Detect which cell encompasses the target text, then output its (X, Y) center coordinate. 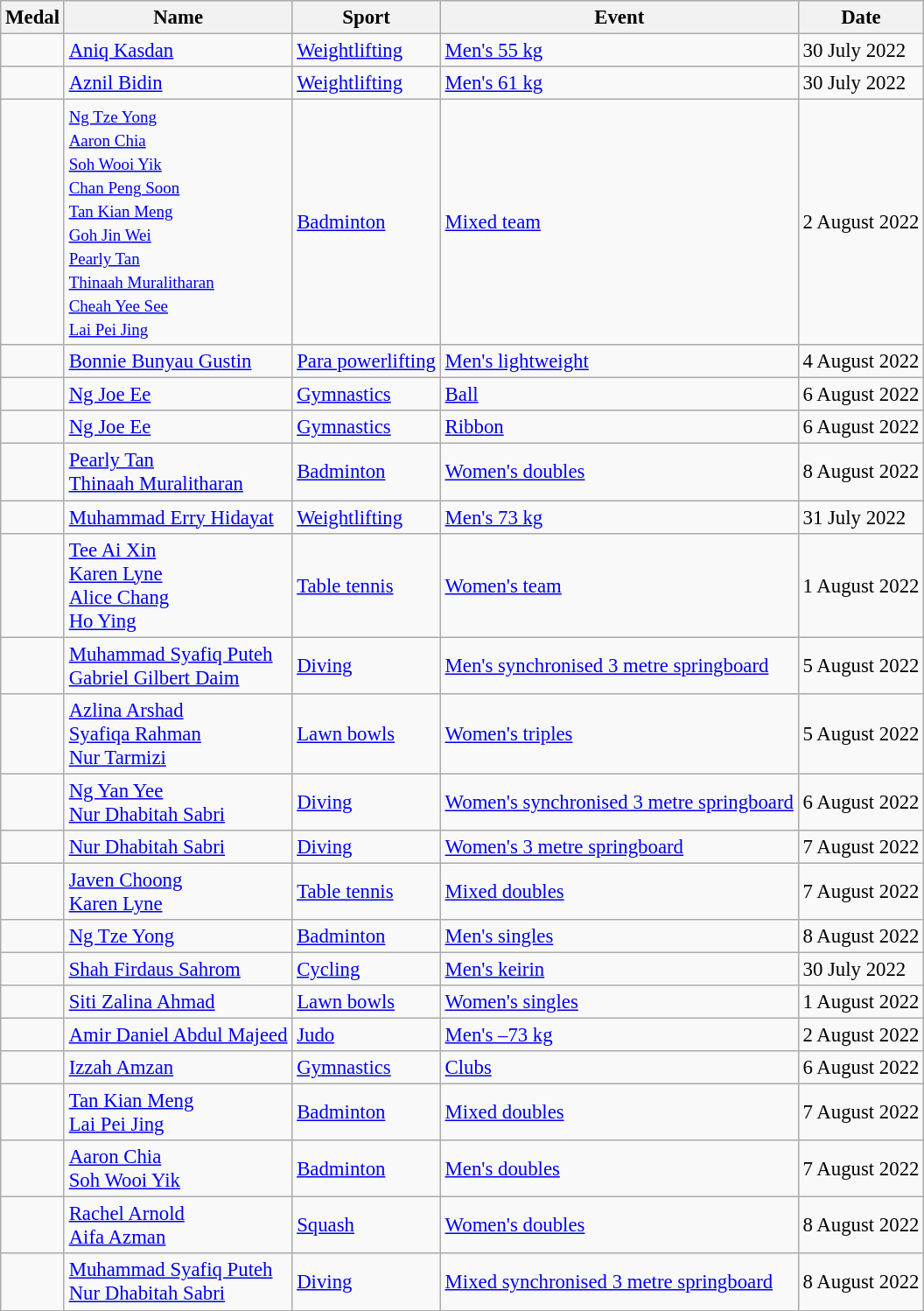
Bonnie Bunyau Gustin (178, 361)
31 July 2022 (861, 517)
Pearly TanThinaah Muralitharan (178, 473)
Aaron ChiaSoh Wooi Yik (178, 1169)
Women's singles (619, 1002)
Men's 73 kg (619, 517)
Women's 3 metre springboard (619, 847)
Sport (366, 18)
Muhammad Syafiq PutehNur Dhabitah Sabri (178, 1283)
Women's synchronised 3 metre springboard (619, 802)
Women's triples (619, 733)
Men's 55 kg (619, 51)
Mixed synchronised 3 metre springboard (619, 1283)
Tee Ai Xin Karen Lyne Alice Chang Ho Ying (178, 585)
Men's –73 kg (619, 1035)
Judo (366, 1035)
Tan Kian MengLai Pei Jing (178, 1113)
4 August 2022 (861, 361)
Amir Daniel Abdul Majeed (178, 1035)
Event (619, 18)
Men's doubles (619, 1169)
Ng Yan YeeNur Dhabitah Sabri (178, 802)
Men's lightweight (619, 361)
Shah Firdaus Sahrom (178, 969)
Name (178, 18)
Men's keirin (619, 969)
Nur Dhabitah Sabri (178, 847)
Women's team (619, 585)
Ng Tze Yong (178, 936)
Men's synchronised 3 metre springboard (619, 665)
Muhammad Syafiq PutehGabriel Gilbert Daim (178, 665)
Ng Tze YongAaron ChiaSoh Wooi YikChan Peng SoonTan Kian MengGoh Jin WeiPearly TanThinaah MuralitharanCheah Yee SeeLai Pei Jing (178, 222)
Clubs (619, 1068)
Rachel ArnoldAifa Azman (178, 1225)
Mixed team (619, 222)
Men's singles (619, 936)
Azlina ArshadSyafiqa RahmanNur Tarmizi (178, 733)
Aniq Kasdan (178, 51)
Cycling (366, 969)
Ball (619, 395)
Javen ChoongKaren Lyne (178, 891)
Aznil Bidin (178, 83)
Date (861, 18)
Izzah Amzan (178, 1068)
Para powerlifting (366, 361)
Siti Zalina Ahmad (178, 1002)
Squash (366, 1225)
Medal (33, 18)
Men's 61 kg (619, 83)
Ribbon (619, 428)
Muhammad Erry Hidayat (178, 517)
